Return [X, Y] of the center of cell containing provided text 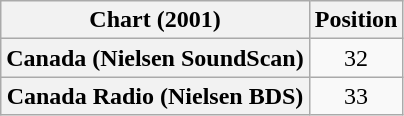
32 [356, 58]
Position [356, 20]
Chart (2001) [155, 20]
Canada (Nielsen SoundScan) [155, 58]
Canada Radio (Nielsen BDS) [155, 96]
33 [356, 96]
